Determine the [x, y] coordinate at the center of the cell enclosing the given text.  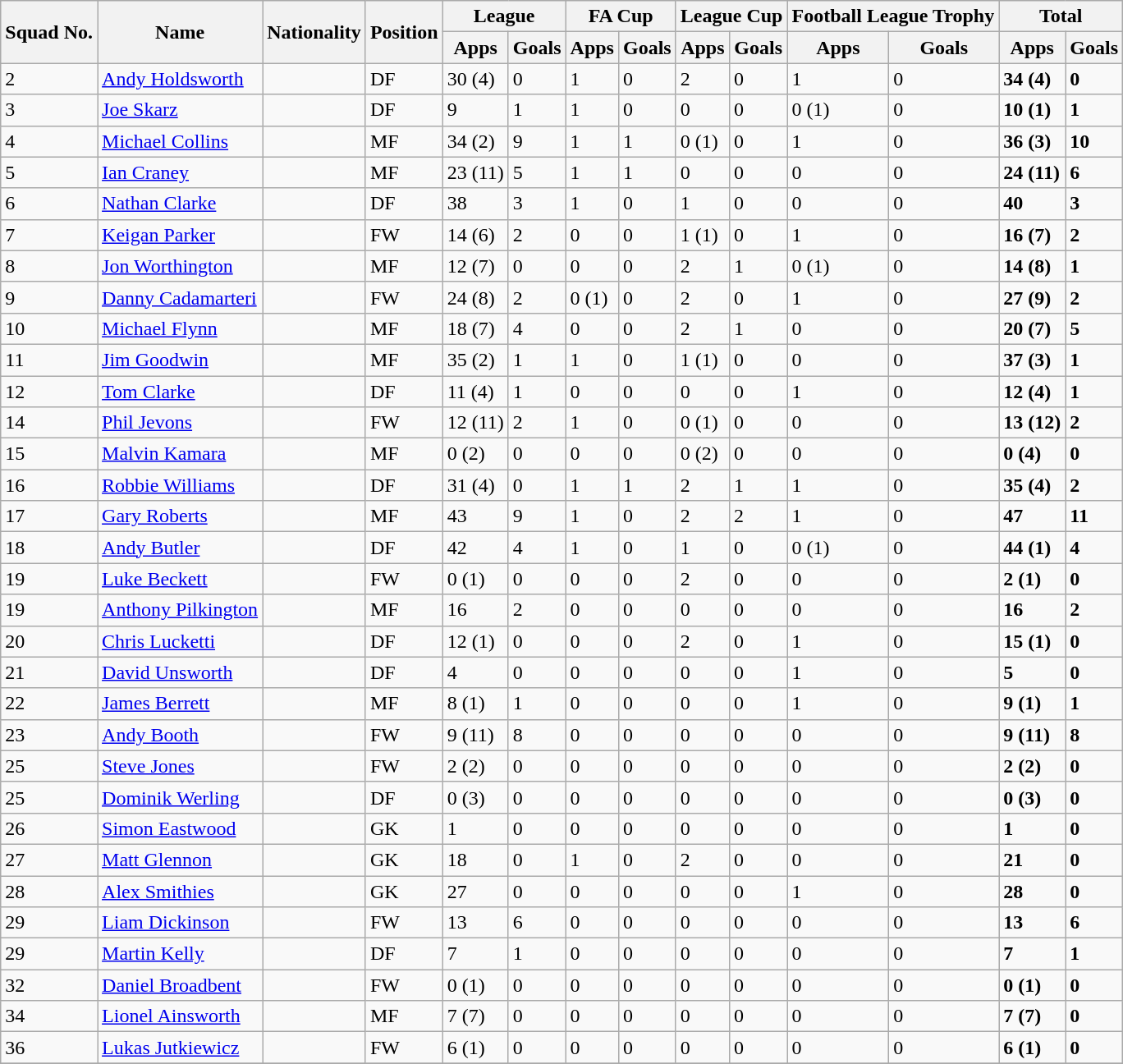
Lionel Ainsworth [181, 1016]
Steve Jones [181, 766]
37 (3) [1033, 360]
15 (1) [1033, 641]
20 [49, 641]
Football League Trophy [893, 16]
14 (6) [475, 235]
Matt Glennon [181, 860]
Daniel Broadbent [181, 985]
12 [49, 392]
Michael Flynn [181, 328]
Jim Goodwin [181, 360]
31 (4) [475, 485]
Tom Clarke [181, 392]
Robbie Williams [181, 485]
Anthony Pilkington [181, 610]
44 (1) [1033, 548]
Liam Dickinson [181, 923]
Andy Holdsworth [181, 79]
Phil Jevons [181, 423]
FA Cup [621, 16]
12 (4) [1033, 392]
43 [475, 516]
24 (11) [1033, 172]
17 [49, 516]
David Unsworth [181, 672]
Danny Cadamarteri [181, 297]
34 (4) [1033, 79]
20 (7) [1033, 328]
2 (1) [1033, 579]
Martin Kelly [181, 954]
Nathan Clarke [181, 204]
34 (2) [475, 141]
11 (4) [475, 392]
42 [475, 548]
Keigan Parker [181, 235]
Luke Beckett [181, 579]
16 (7) [1033, 235]
9 (1) [1033, 704]
24 (8) [475, 297]
12 (7) [475, 266]
Simon Eastwood [181, 828]
League Cup [731, 16]
47 [1033, 516]
Andy Booth [181, 735]
38 [475, 204]
Andy Butler [181, 548]
36 [49, 1048]
Name [181, 32]
Total [1061, 16]
12 (1) [475, 641]
12 (11) [475, 423]
Gary Roberts [181, 516]
32 [49, 985]
James Berrett [181, 704]
Alex Smithies [181, 891]
13 (12) [1033, 423]
27 (9) [1033, 297]
8 (1) [475, 704]
22 [49, 704]
Michael Collins [181, 141]
Dominik Werling [181, 797]
Chris Lucketti [181, 641]
Lukas Jutkiewicz [181, 1048]
35 (2) [475, 360]
26 [49, 828]
League [504, 16]
14 (8) [1033, 266]
18 (7) [475, 328]
Position [404, 32]
30 (4) [475, 79]
10 (1) [1033, 110]
23 (11) [475, 172]
36 (3) [1033, 141]
Ian Craney [181, 172]
34 [49, 1016]
23 [49, 735]
Jon Worthington [181, 266]
14 [49, 423]
Squad No. [49, 32]
40 [1033, 204]
15 [49, 454]
0 (4) [1033, 454]
Malvin Kamara [181, 454]
Nationality [314, 32]
35 (4) [1033, 485]
Joe Skarz [181, 110]
